Find where the given text appears and provide that cell's center as (X, Y) coordinate. 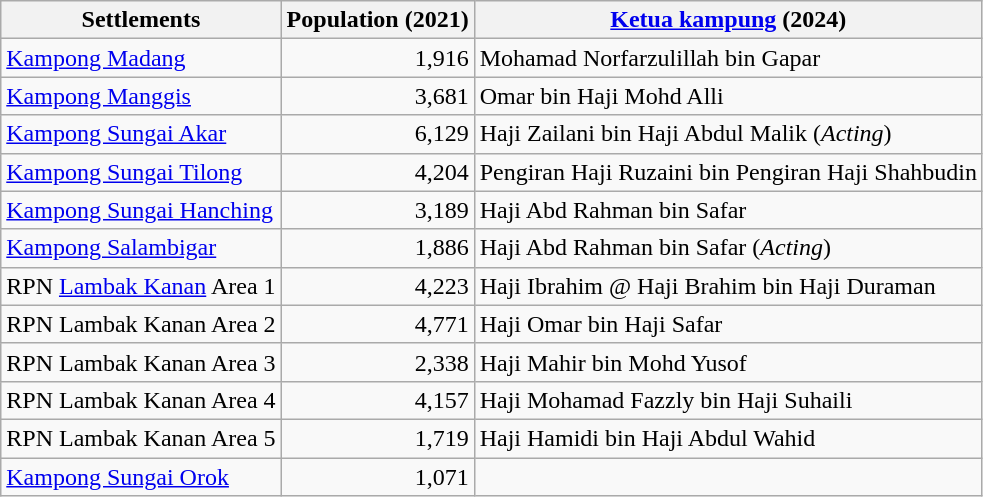
4,204 (378, 172)
Omar bin Haji Mohd Alli (728, 96)
1,719 (378, 438)
Haji Abd Rahman bin Safar (728, 210)
Pengiran Haji Ruzaini bin Pengiran Haji Shahbudin (728, 172)
Haji Zailani bin Haji Abdul Malik (Acting) (728, 134)
3,189 (378, 210)
1,916 (378, 58)
Haji Abd Rahman bin Safar (Acting) (728, 248)
RPN Lambak Kanan Area 2 (141, 324)
Kampong Sungai Hanching (141, 210)
Kampong Madang (141, 58)
Haji Ibrahim @ Haji Brahim bin Haji Duraman (728, 286)
RPN Lambak Kanan Area 1 (141, 286)
Haji Omar bin Haji Safar (728, 324)
RPN Lambak Kanan Area 5 (141, 438)
Haji Mahir bin Mohd Yusof (728, 362)
4,223 (378, 286)
Mohamad Norfarzulillah bin Gapar (728, 58)
Kampong Sungai Orok (141, 477)
1,886 (378, 248)
4,157 (378, 400)
3,681 (378, 96)
RPN Lambak Kanan Area 4 (141, 400)
4,771 (378, 324)
Haji Mohamad Fazzly bin Haji Suhaili (728, 400)
Ketua kampung (2024) (728, 20)
6,129 (378, 134)
Kampong Manggis (141, 96)
Kampong Salambigar (141, 248)
2,338 (378, 362)
RPN Lambak Kanan Area 3 (141, 362)
Population (2021) (378, 20)
Haji Hamidi bin Haji Abdul Wahid (728, 438)
Kampong Sungai Tilong (141, 172)
Settlements (141, 20)
Kampong Sungai Akar (141, 134)
1,071 (378, 477)
